Pinpoint the cell where the given text exists, returning its [x, y] midpoint coordinate. 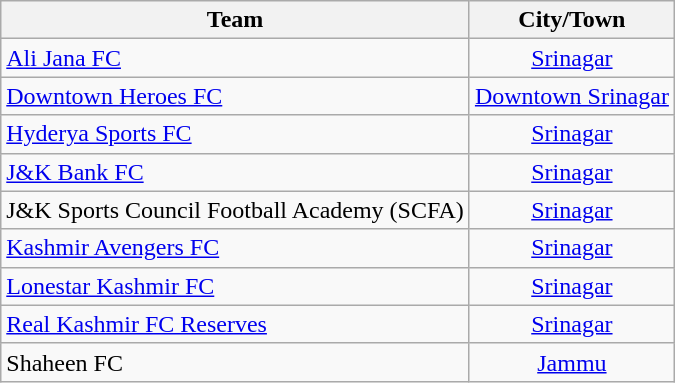
Hyderya Sports FC [236, 134]
Real Kashmir FC Reserves [236, 324]
City/Town [572, 20]
J&K Bank FC [236, 172]
Downtown Heroes FC [236, 96]
J&K Sports Council Football Academy (SCFA) [236, 210]
Jammu [572, 362]
Shaheen FC [236, 362]
Kashmir Avengers FC [236, 248]
Lonestar Kashmir FC [236, 286]
Downtown Srinagar [572, 96]
Team [236, 20]
Ali Jana FC [236, 58]
